Detect which cell encompasses the target text, then output its [x, y] center coordinate. 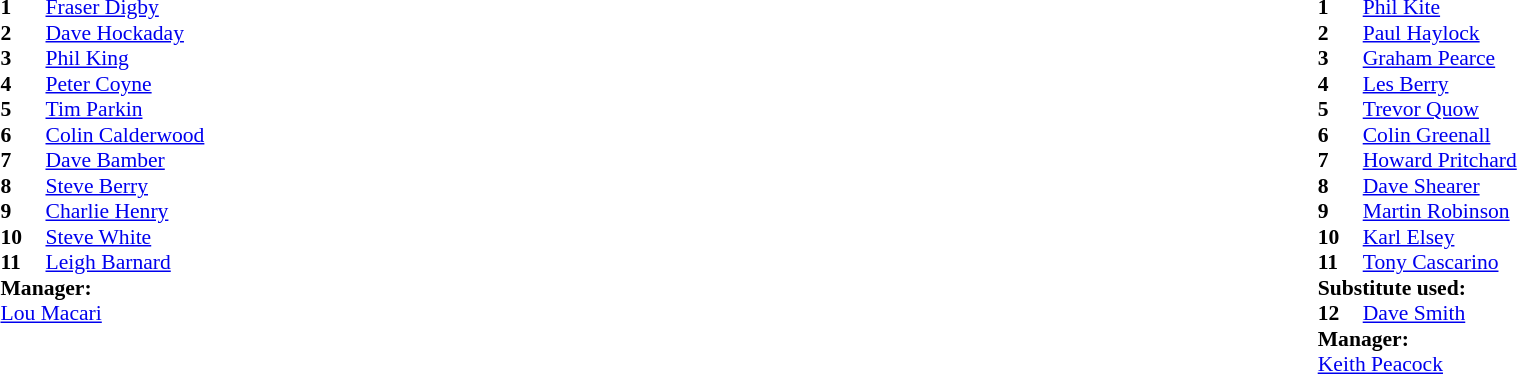
Steve Berry [126, 186]
Dave Shearer [1440, 186]
Howard Pritchard [1440, 161]
Graham Pearce [1440, 59]
Karl Elsey [1440, 237]
Martin Robinson [1440, 211]
Tony Cascarino [1440, 263]
Les Berry [1440, 84]
Peter Coyne [126, 84]
Tim Parkin [126, 109]
Steve White [126, 237]
Dave Hockaday [126, 33]
Leigh Barnard [126, 263]
Paul Haylock [1440, 33]
Trevor Quow [1440, 109]
12 [1340, 313]
Substitute used: [1418, 288]
Charlie Henry [126, 211]
Colin Calderwood [126, 135]
Lou Macari [102, 313]
Colin Greenall [1440, 135]
Dave Smith [1440, 313]
Phil King [126, 59]
Dave Bamber [126, 161]
